Detect which cell encompasses the target text, then output its (X, Y) center coordinate. 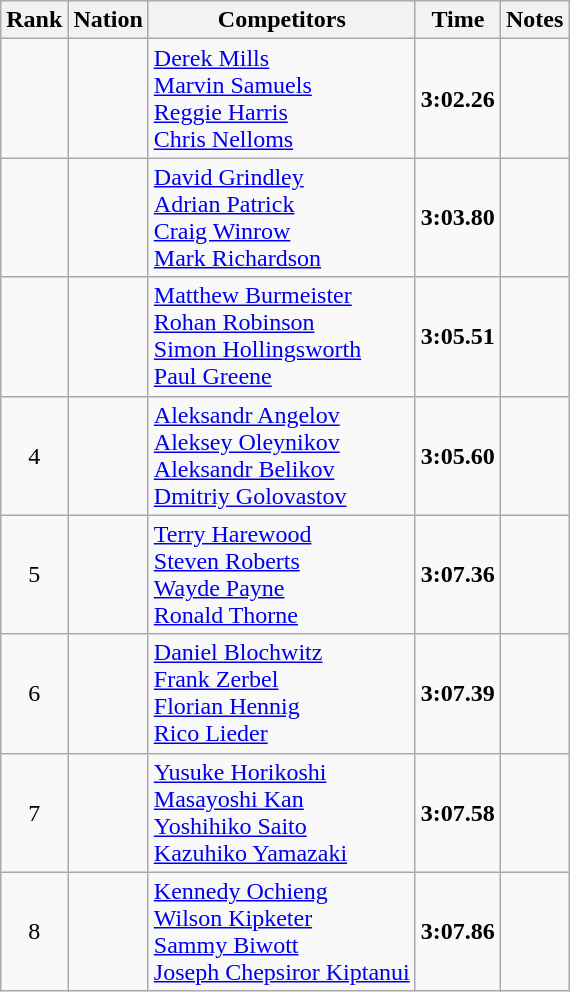
7 (34, 812)
Yusuke HorikoshiMasayoshi KanYoshihiko SaitoKazuhiko Yamazaki (282, 812)
Rank (34, 20)
Nation (108, 20)
Daniel BlochwitzFrank ZerbelFlorian HennigRico Lieder (282, 694)
Aleksandr AngelovAleksey OleynikovAleksandr BelikovDmitriy Golovastov (282, 456)
Kennedy OchiengWilson KipketerSammy BiwottJoseph Chepsiror Kiptanui (282, 932)
3:07.86 (458, 932)
David GrindleyAdrian PatrickCraig WinrowMark Richardson (282, 218)
8 (34, 932)
3:05.60 (458, 456)
6 (34, 694)
Matthew BurmeisterRohan RobinsonSimon HollingsworthPaul Greene (282, 336)
3:02.26 (458, 98)
5 (34, 574)
3:05.51 (458, 336)
Notes (534, 20)
Competitors (282, 20)
Time (458, 20)
3:03.80 (458, 218)
3:07.39 (458, 694)
3:07.36 (458, 574)
3:07.58 (458, 812)
4 (34, 456)
Terry HarewoodSteven RobertsWayde PayneRonald Thorne (282, 574)
Derek MillsMarvin SamuelsReggie HarrisChris Nelloms (282, 98)
